Return the [X, Y] coordinate for the center point of the cell that contains the specified text.  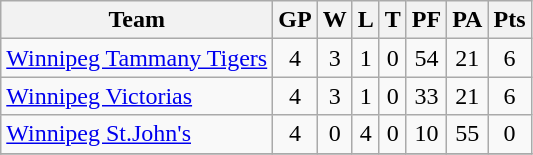
PA [468, 20]
Winnipeg Victorias [137, 96]
W [334, 20]
Winnipeg Tammany Tigers [137, 58]
L [366, 20]
33 [426, 96]
GP [295, 20]
T [392, 20]
Pts [510, 20]
Team [137, 20]
Winnipeg St.John's [137, 134]
PF [426, 20]
55 [468, 134]
10 [426, 134]
54 [426, 58]
